For the text-containing cell, return its midpoint in [x, y] coordinate format. 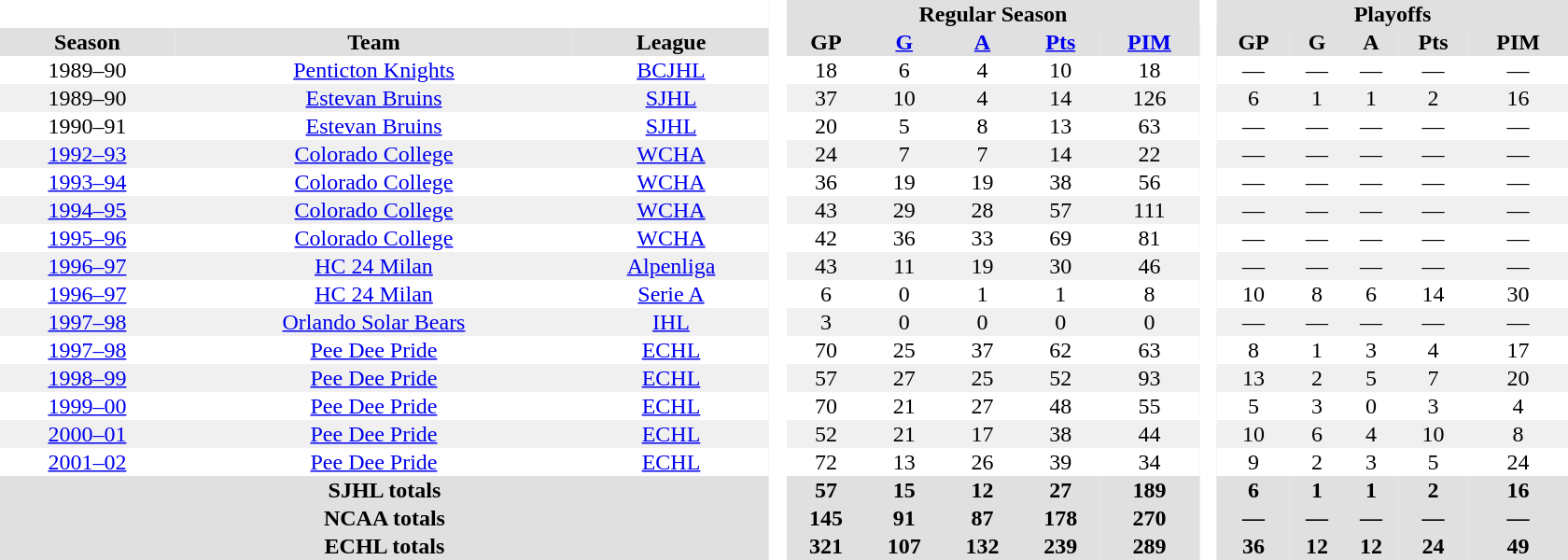
145 [826, 518]
91 [904, 518]
44 [1150, 434]
239 [1060, 546]
107 [904, 546]
Penticton Knights [373, 70]
SJHL totals [385, 490]
42 [826, 238]
321 [826, 546]
Serie A [671, 294]
132 [983, 546]
IHL [671, 322]
111 [1150, 210]
Orlando Solar Bears [373, 322]
1998–99 [88, 378]
69 [1060, 238]
39 [1060, 462]
Alpenliga [671, 266]
League [671, 42]
72 [826, 462]
1992–93 [88, 154]
48 [1060, 406]
15 [904, 490]
2001–02 [88, 462]
1990–91 [88, 126]
2000–01 [88, 434]
93 [1150, 378]
56 [1150, 182]
Season [88, 42]
11 [904, 266]
9 [1253, 462]
ECHL totals [385, 546]
22 [1150, 154]
289 [1150, 546]
1999–00 [88, 406]
1993–94 [88, 182]
Regular Season [993, 14]
270 [1150, 518]
87 [983, 518]
28 [983, 210]
81 [1150, 238]
Team [373, 42]
189 [1150, 490]
62 [1060, 350]
Playoffs [1393, 14]
46 [1150, 266]
BCJHL [671, 70]
33 [983, 238]
34 [1150, 462]
49 [1518, 546]
1994–95 [88, 210]
NCAA totals [385, 518]
1995–96 [88, 238]
126 [1150, 98]
55 [1150, 406]
178 [1060, 518]
26 [983, 462]
29 [904, 210]
